For the text-containing cell, return its midpoint in (X, Y) coordinate format. 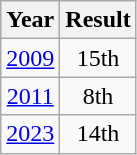
Year (30, 20)
2009 (30, 58)
2011 (30, 96)
15th (98, 58)
Result (98, 20)
8th (98, 96)
2023 (30, 134)
14th (98, 134)
